Provide the (x, y) coordinate of the cell's center where the given text is located.  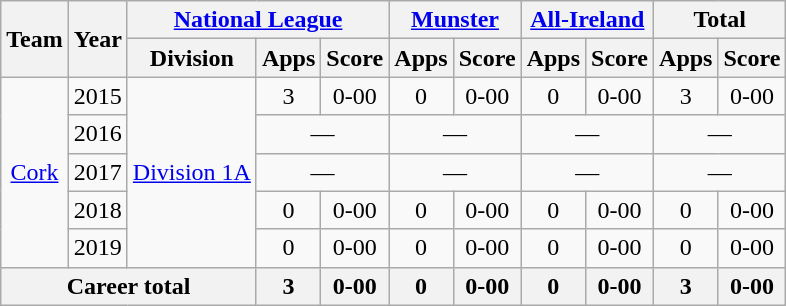
National League (258, 20)
Cork (35, 172)
Team (35, 39)
Division (192, 58)
2019 (98, 248)
2018 (98, 210)
Division 1A (192, 172)
2016 (98, 134)
Munster (455, 20)
Year (98, 39)
2017 (98, 172)
Total (720, 20)
Career total (129, 286)
All-Ireland (587, 20)
2015 (98, 96)
